Identify which cell holds the provided text, then report its [x, y] central coordinate. 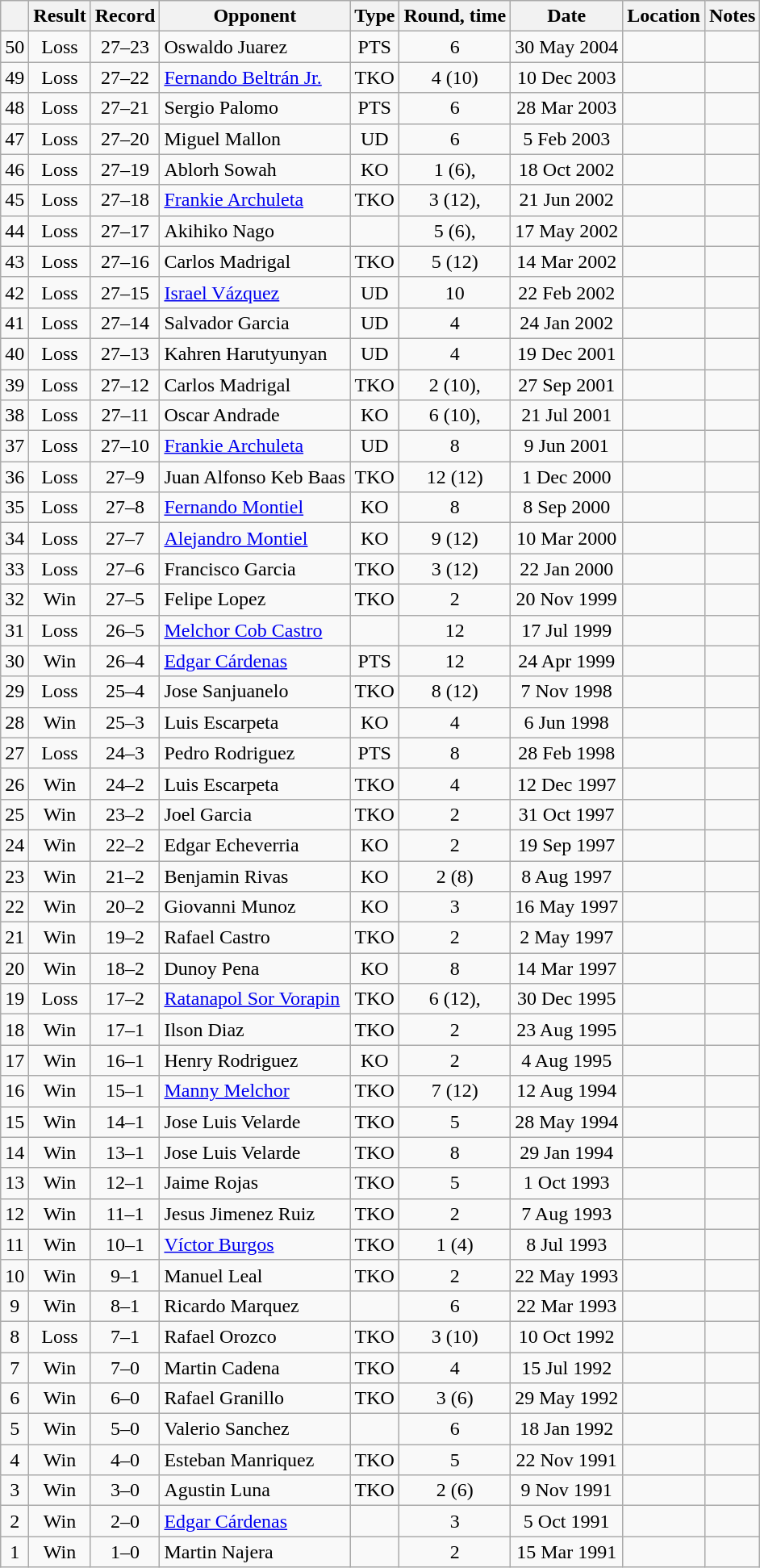
Giovanni Munoz [255, 907]
23 [15, 876]
1 Oct 1993 [566, 1183]
15 Mar 1991 [566, 1552]
27–6 [125, 569]
9 Nov 1991 [566, 1491]
26–4 [125, 661]
27–14 [125, 323]
38 [15, 416]
27–17 [125, 231]
Rafael Granillo [255, 1399]
7–1 [125, 1336]
12 Aug 1994 [566, 1091]
2 (8) [455, 876]
Location [664, 16]
37 [15, 446]
Esteban Manriquez [255, 1460]
5–0 [125, 1429]
29 Jan 1994 [566, 1152]
17–2 [125, 999]
12 (12) [455, 477]
22 Feb 2002 [566, 292]
Benjamin Rivas [255, 876]
Valerio Sanchez [255, 1429]
6–0 [125, 1399]
15–1 [125, 1091]
Ratanapol Sor Vorapin [255, 999]
21 Jun 2002 [566, 200]
Manuel Leal [255, 1275]
27–19 [125, 169]
Round, time [455, 16]
20–2 [125, 907]
27–8 [125, 508]
11–1 [125, 1214]
Date [566, 16]
31 [15, 630]
50 [15, 47]
1 (6), [455, 169]
27–5 [125, 600]
41 [15, 323]
2 (10), [455, 385]
9–1 [125, 1275]
35 [15, 508]
31 Oct 1997 [566, 814]
19 Dec 2001 [566, 353]
6 Jun 1998 [566, 722]
Melchor Cob Castro [255, 630]
6 (10), [455, 416]
Notes [732, 16]
27 Sep 2001 [566, 385]
Oswaldo Juarez [255, 47]
Jesus Jimenez Ruiz [255, 1214]
Israel Vázquez [255, 292]
14 Mar 1997 [566, 968]
28 Feb 1998 [566, 753]
22 [15, 907]
27–23 [125, 47]
9 Jun 2001 [566, 446]
18 Jan 1992 [566, 1429]
13 [15, 1183]
1 (4) [455, 1244]
30 May 2004 [566, 47]
Dunoy Pena [255, 968]
5 Oct 1991 [566, 1521]
6 (12), [455, 999]
7–0 [125, 1368]
29 [15, 692]
26 [15, 784]
4–0 [125, 1460]
7 Aug 1993 [566, 1214]
27–10 [125, 446]
22 Nov 1991 [566, 1460]
Record [125, 16]
32 [15, 600]
27–21 [125, 108]
3 (12) [455, 569]
21 Jul 2001 [566, 416]
27–18 [125, 200]
2 (6) [455, 1491]
Víctor Burgos [255, 1244]
Rafael Orozco [255, 1336]
25–4 [125, 692]
27–13 [125, 353]
24–2 [125, 784]
23 Aug 1995 [566, 1030]
34 [15, 538]
47 [15, 139]
27–15 [125, 292]
Alejandro Montiel [255, 538]
17 Jul 1999 [566, 630]
3 (6) [455, 1399]
27–9 [125, 477]
10 Dec 2003 [566, 77]
Ilson Diaz [255, 1030]
19 [15, 999]
8 Jul 1993 [566, 1244]
18–2 [125, 968]
1 Dec 2000 [566, 477]
Felipe Lopez [255, 600]
2 May 1997 [566, 938]
13–1 [125, 1152]
3–0 [125, 1491]
Miguel Mallon [255, 139]
16 [15, 1091]
21–2 [125, 876]
4 (10) [455, 77]
33 [15, 569]
43 [15, 261]
5 (6), [455, 231]
11 [15, 1244]
18 [15, 1030]
15 [15, 1122]
46 [15, 169]
1 [15, 1552]
Kahren Harutyunyan [255, 353]
23–2 [125, 814]
27 [15, 753]
Result [60, 16]
21 [15, 938]
14 Mar 2002 [566, 261]
48 [15, 108]
Martin Najera [255, 1552]
16–1 [125, 1060]
29 May 1992 [566, 1399]
7 [15, 1368]
Agustin Luna [255, 1491]
3 (12), [455, 200]
26–5 [125, 630]
17 [15, 1060]
Sergio Palomo [255, 108]
30 Dec 1995 [566, 999]
Akihiko Nago [255, 231]
19–2 [125, 938]
Juan Alfonso Keb Baas [255, 477]
22 Jan 2000 [566, 569]
Jaime Rojas [255, 1183]
24 Jan 2002 [566, 323]
49 [15, 77]
Martin Cadena [255, 1368]
Type [374, 16]
42 [15, 292]
27–11 [125, 416]
8 Sep 2000 [566, 508]
8 Aug 1997 [566, 876]
Fernando Beltrán Jr. [255, 77]
18 Oct 2002 [566, 169]
16 May 1997 [566, 907]
14 [15, 1152]
2–0 [125, 1521]
Jose Sanjuanelo [255, 692]
9 [15, 1306]
Pedro Rodriguez [255, 753]
10 Mar 2000 [566, 538]
28 May 1994 [566, 1122]
17 May 2002 [566, 231]
30 [15, 661]
25–3 [125, 722]
12–1 [125, 1183]
7 (12) [455, 1091]
Edgar Echeverria [255, 845]
14–1 [125, 1122]
9 (12) [455, 538]
Opponent [255, 16]
24–3 [125, 753]
Joel Garcia [255, 814]
Salvador Garcia [255, 323]
1–0 [125, 1552]
15 Jul 1992 [566, 1368]
Henry Rodriguez [255, 1060]
20 Nov 1999 [566, 600]
40 [15, 353]
28 Mar 2003 [566, 108]
39 [15, 385]
Francisco Garcia [255, 569]
20 [15, 968]
Manny Melchor [255, 1091]
24 Apr 1999 [566, 661]
12 Dec 1997 [566, 784]
36 [15, 477]
Ricardo Marquez [255, 1306]
4 Aug 1995 [566, 1060]
22 May 1993 [566, 1275]
5 Feb 2003 [566, 139]
7 Nov 1998 [566, 692]
5 (12) [455, 261]
Ablorh Sowah [255, 169]
27–7 [125, 538]
3 (10) [455, 1336]
Rafael Castro [255, 938]
19 Sep 1997 [566, 845]
22 Mar 1993 [566, 1306]
27–22 [125, 77]
27–12 [125, 385]
25 [15, 814]
10 Oct 1992 [566, 1336]
10–1 [125, 1244]
8–1 [125, 1306]
44 [15, 231]
8 (12) [455, 692]
Oscar Andrade [255, 416]
Fernando Montiel [255, 508]
17–1 [125, 1030]
45 [15, 200]
24 [15, 845]
27–16 [125, 261]
27–20 [125, 139]
28 [15, 722]
22–2 [125, 845]
